Scan for the cell matching the given text and deliver its (X, Y) coordinate at center. 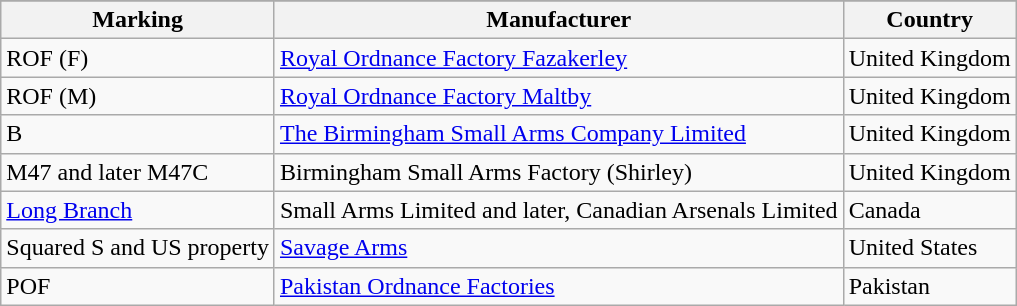
B (138, 134)
M47 and later M47C (138, 172)
Royal Ordnance Factory Maltby (558, 96)
Marking (138, 20)
Pakistan (930, 286)
Pakistan Ordnance Factories (558, 286)
ROF (F) (138, 58)
Royal Ordnance Factory Fazakerley (558, 58)
Manufacturer (558, 20)
Birmingham Small Arms Factory (Shirley) (558, 172)
POF (138, 286)
Small Arms Limited and later, Canadian Arsenals Limited (558, 210)
Country (930, 20)
ROF (M) (138, 96)
Canada (930, 210)
Savage Arms (558, 248)
The Birmingham Small Arms Company Limited (558, 134)
United States (930, 248)
Squared S and US property (138, 248)
Long Branch (138, 210)
